Locate the cell with the specified text and output its [X, Y] center coordinate. 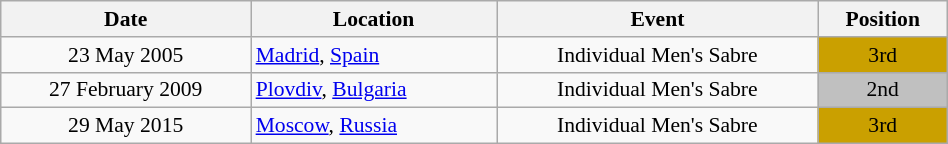
Location [374, 19]
27 February 2009 [126, 90]
23 May 2005 [126, 55]
Madrid, Spain [374, 55]
Event [658, 19]
29 May 2015 [126, 126]
Plovdiv, Bulgaria [374, 90]
Position [882, 19]
Moscow, Russia [374, 126]
Date [126, 19]
2nd [882, 90]
